Identify which cell holds the provided text, then report its [x, y] central coordinate. 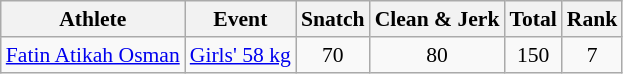
Snatch [333, 19]
150 [532, 55]
Athlete [93, 19]
Rank [592, 19]
Girls' 58 kg [240, 55]
7 [592, 55]
80 [438, 55]
Fatin Atikah Osman [93, 55]
Event [240, 19]
Clean & Jerk [438, 19]
70 [333, 55]
Total [532, 19]
